Identify which cell holds the provided text, then report its [X, Y] central coordinate. 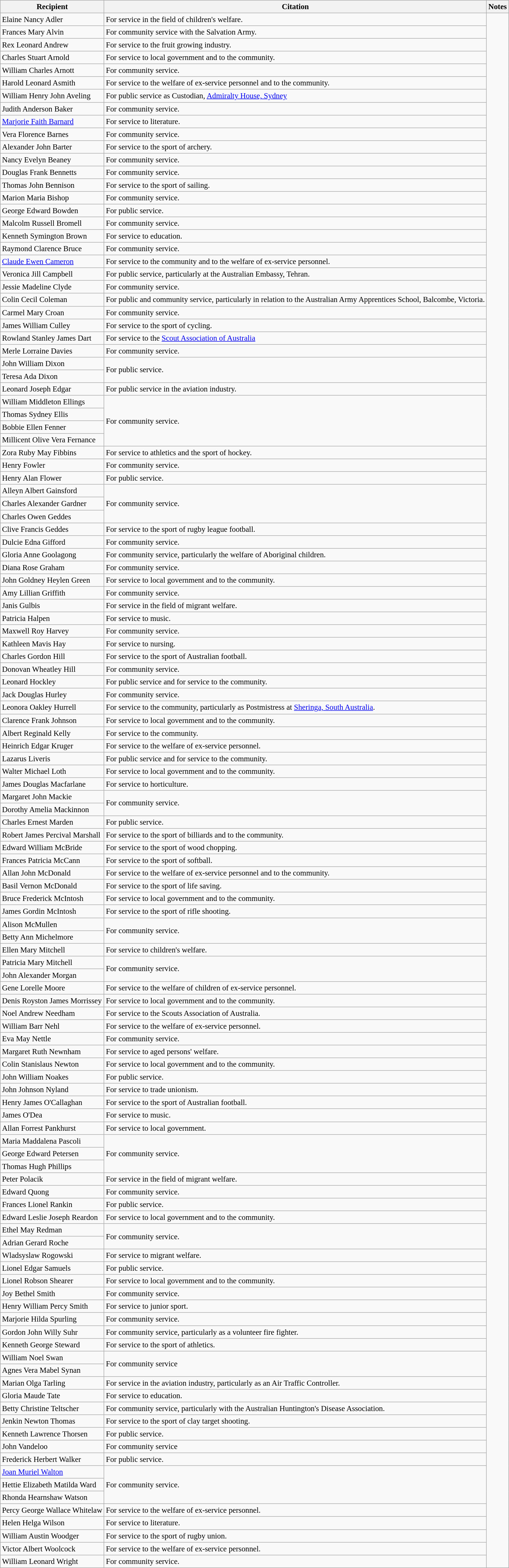
Zora Ruby May Fibbins [52, 453]
Walter Michael Loth [52, 771]
Citation [295, 7]
For service to local government. [295, 1128]
James O'Dea [52, 1115]
For service to the sport of cycling. [295, 325]
Thomas Sydney Ellis [52, 415]
For service to the sport of rifle shooting. [295, 911]
For public service as Custodian, Admiralty House, Sydney [295, 96]
Vera Florence Barnes [52, 134]
Charles Ernest Marden [52, 822]
Kathleen Mavis Hay [52, 644]
John Alexander Morgan [52, 975]
Kenneth George Steward [52, 1345]
Patricia Halpen [52, 618]
Millicent Olive Vera Fernance [52, 440]
Frances Patricia McCann [52, 861]
Leonora Oakley Hurrell [52, 708]
William Charles Arnott [52, 71]
John Vandeloo [52, 1447]
Lionel Robson Shearer [52, 1281]
Helen Helga Wilson [52, 1523]
For service to the community, particularly as Postmistress at Sheringa, South Australia. [295, 708]
For community service with the Salvation Army. [295, 32]
Marian Olga Tarling [52, 1383]
For service to the sport of life saving. [295, 886]
For service to the Scouts Association of Australia. [295, 1013]
Colin Stanislaus Newton [52, 1064]
Amy Lillian Griffith [52, 593]
Thomas John Bennison [52, 185]
Edward William McBride [52, 848]
For public service in the aviation industry. [295, 389]
For service to the sport of billiards and to the community. [295, 835]
For community service, particularly as a volunteer fire fighter. [295, 1332]
Maxwell Roy Harvey [52, 631]
Betty Christine Teltscher [52, 1408]
Nancy Evelyn Beaney [52, 160]
Marjorie Faith Barnard [52, 121]
Clive Francis Geddes [52, 529]
Percy George Wallace Whitelaw [52, 1510]
William Austin Woodger [52, 1536]
For service to athletics and the sport of hockey. [295, 453]
Margaret Ruth Newnham [52, 1052]
For service to the sport of sailing. [295, 185]
Lazarus Liveris [52, 759]
For service in the aviation industry, particularly as an Air Traffic Controller. [295, 1383]
Noel Andrew Needham [52, 1013]
William Leonard Wright [52, 1561]
Denis Royston James Morrissey [52, 1001]
John Johnson Nyland [52, 1090]
Charles Stuart Arnold [52, 58]
James William Culley [52, 325]
For service to the sport of softball. [295, 861]
Carmel Mary Croan [52, 313]
George Edward Petersen [52, 1153]
Elaine Nancy Adler [52, 20]
Alexander John Barter [52, 147]
Janis Gulbis [52, 606]
James Gordin McIntosh [52, 911]
Judith Anderson Baker [52, 109]
Frances Lionel Rankin [52, 1205]
Alleyn Albert Gainsford [52, 491]
For service to trade unionism. [295, 1090]
Henry Alan Flower [52, 478]
Hettie Elizabeth Matilda Ward [52, 1485]
Lionel Edgar Samuels [52, 1268]
Maria Maddalena Pascoli [52, 1141]
Marjorie Hilda Spurling [52, 1319]
For community service, particularly the welfare of Aboriginal children. [295, 555]
William Noel Swan [52, 1358]
For community service, particularly with the Australian Huntington's Disease Association. [295, 1408]
Diana Rose Graham [52, 567]
For service to children's welfare. [295, 950]
Alison McMullen [52, 924]
Harold Leonard Asmith [52, 83]
John Goldney Heylen Green [52, 580]
Bobbie Ellen Fenner [52, 427]
Rhonda Hearnshaw Watson [52, 1497]
Albert Reginald Kelly [52, 733]
For service to the sport of clay target shooting. [295, 1421]
Rex Leonard Andrew [52, 45]
For service to the welfare of children of ex-service personnel. [295, 988]
Kenneth Symington Brown [52, 236]
George Edward Bowden [52, 210]
Veronica Jill Campbell [52, 274]
Recipient [52, 7]
Bruce Frederick McIntosh [52, 899]
For service to junior sport. [295, 1307]
For service to the community and to the welfare of ex-service personnel. [295, 262]
Thomas Hugh Phillips [52, 1166]
Merle Lorraine Davies [52, 351]
For service to the Scout Association of Australia [295, 338]
For service to the community. [295, 733]
Victor Albert Woolcock [52, 1549]
Charles Owen Geddes [52, 517]
Margaret John Mackie [52, 797]
William Middleton Ellings [52, 402]
Jack Douglas Hurley [52, 695]
William Henry John Aveling [52, 96]
Gordon John Willy Suhr [52, 1332]
Dorothy Amelia Mackinnon [52, 809]
Robert James Percival Marshall [52, 835]
Jenkin Newton Thomas [52, 1421]
Claude Ewen Cameron [52, 262]
Charles Gordon Hill [52, 657]
Henry William Percy Smith [52, 1307]
Malcolm Russell Bromell [52, 223]
Henry Fowler [52, 465]
Jessie Madeline Clyde [52, 287]
Heinrich Edgar Kruger [52, 746]
For service to the sport of rugby league football. [295, 529]
For service to the sport of athletics. [295, 1345]
For service in the field of children's welfare. [295, 20]
Colin Cecil Coleman [52, 300]
James Douglas Macfarlane [52, 784]
Frances Mary Alvin [52, 32]
Dulcie Edna Gifford [52, 542]
Joy Bethel Smith [52, 1294]
Rowland Stanley James Dart [52, 338]
Peter Polacik [52, 1179]
Wladsyslaw Rogowski [52, 1255]
Edward Quong [52, 1192]
Teresa Ada Dixon [52, 376]
Patricia Mary Mitchell [52, 962]
For service to the sport of rugby union. [295, 1536]
Leonard Hockley [52, 682]
Eva May Nettle [52, 1039]
Gloria Anne Goolagong [52, 555]
Clarence Frank Johnson [52, 720]
For service to horticulture. [295, 784]
Notes [498, 7]
For public and community service, particularly in relation to the Australian Army Apprentices School, Balcombe, Victoria. [295, 300]
For service to the sport of archery. [295, 147]
For service to aged persons' welfare. [295, 1052]
Allan Forrest Pankhurst [52, 1128]
Marion Maria Bishop [52, 198]
Douglas Frank Bennetts [52, 173]
John William Noakes [52, 1077]
Ellen Mary Mitchell [52, 950]
Ethel May Redman [52, 1230]
For service to the sport of wood chopping. [295, 848]
William Barr Nehl [52, 1026]
For service to migrant welfare. [295, 1255]
Edward Leslie Joseph Reardon [52, 1217]
Henry James O'Callaghan [52, 1103]
Agnes Vera Mabel Synan [52, 1370]
Raymond Clarence Bruce [52, 249]
Frederick Herbert Walker [52, 1460]
For public service, particularly at the Australian Embassy, Tehran. [295, 274]
Donovan Wheatley Hill [52, 669]
John William Dixon [52, 364]
For service to nursing. [295, 644]
Allan John McDonald [52, 873]
Gloria Maude Tate [52, 1396]
Gene Lorelle Moore [52, 988]
Charles Alexander Gardner [52, 504]
Kenneth Lawrence Thorsen [52, 1434]
Leonard Joseph Edgar [52, 389]
Joan Muriel Walton [52, 1472]
Betty Ann Michelmore [52, 937]
For service to the fruit growing industry. [295, 45]
Basil Vernon McDonald [52, 886]
Adrian Gerard Roche [52, 1243]
